Identify which cell holds the provided text, then report its (x, y) central coordinate. 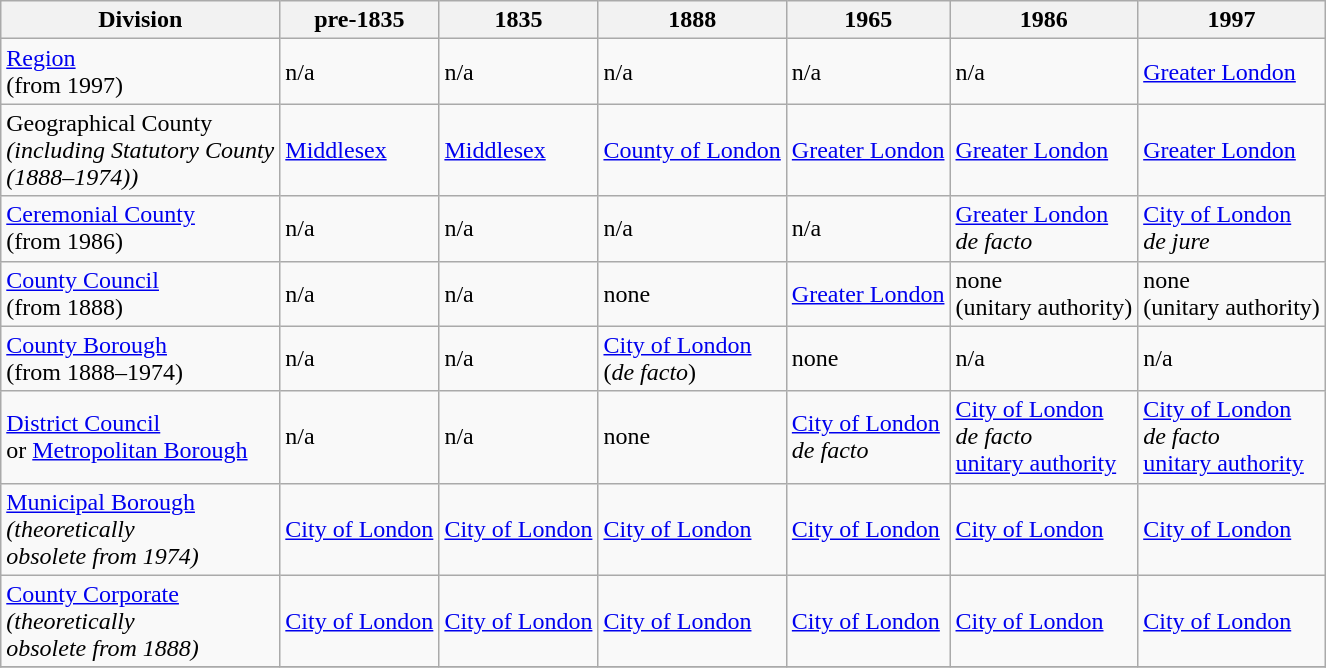
1986 (1044, 20)
District Council or Metropolitan Borough (140, 437)
Greater London de facto (1044, 228)
City of London de jure (1232, 228)
1965 (868, 20)
Geographical County (including Statutory County (1888–1974)) (140, 150)
Division (140, 20)
City of London de facto (868, 437)
Region (from 1997) (140, 72)
County of London (692, 150)
1835 (518, 20)
1997 (1232, 20)
Ceremonial County (from 1986) (140, 228)
1888 (692, 20)
Municipal Borough (theoretically obsolete from 1974) (140, 529)
County Council (from 1888) (140, 294)
County Borough (from 1888–1974) (140, 358)
City of London (de facto) (692, 358)
pre-1835 (360, 20)
County Corporate (theoretically obsolete from 1888) (140, 621)
